Locate the cell with the specified text and output its [X, Y] center coordinate. 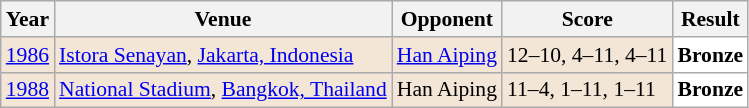
12–10, 4–11, 4–11 [587, 55]
Score [587, 19]
Istora Senayan, Jakarta, Indonesia [223, 55]
11–4, 1–11, 1–11 [587, 90]
Venue [223, 19]
Result [710, 19]
1988 [28, 90]
National Stadium, Bangkok, Thailand [223, 90]
Opponent [447, 19]
Year [28, 19]
1986 [28, 55]
